For the text-containing cell, return its midpoint in (X, Y) coordinate format. 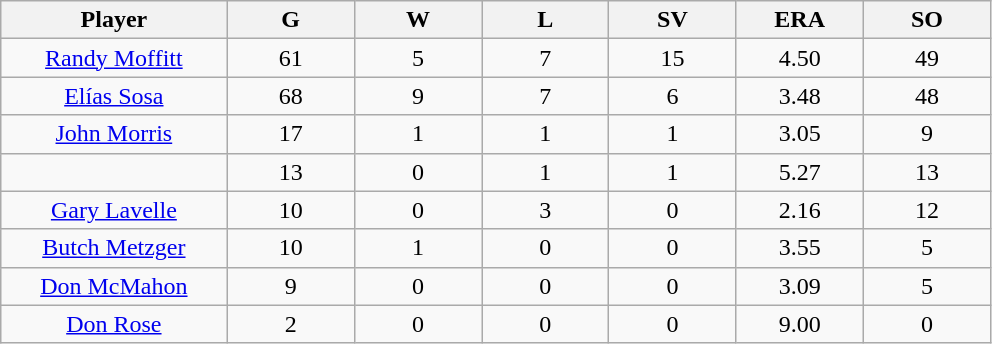
17 (290, 134)
Player (114, 20)
G (290, 20)
W (418, 20)
2.16 (800, 210)
5.27 (800, 172)
ERA (800, 20)
SV (672, 20)
3.05 (800, 134)
2 (290, 324)
3 (546, 210)
61 (290, 58)
6 (672, 96)
48 (926, 96)
SO (926, 20)
4.50 (800, 58)
68 (290, 96)
Randy Moffitt (114, 58)
15 (672, 58)
3.48 (800, 96)
Don McMahon (114, 286)
Butch Metzger (114, 248)
John Morris (114, 134)
3.55 (800, 248)
Gary Lavelle (114, 210)
Don Rose (114, 324)
Elías Sosa (114, 96)
3.09 (800, 286)
L (546, 20)
12 (926, 210)
49 (926, 58)
9.00 (800, 324)
